Return the (x, y) coordinate for the center point of the cell that contains the specified text.  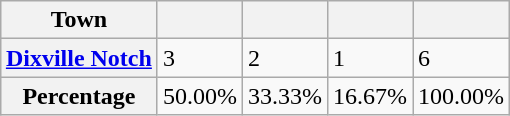
3 (200, 58)
2 (284, 58)
33.33% (284, 96)
1 (370, 58)
Town (78, 20)
16.67% (370, 96)
Dixville Notch (78, 58)
50.00% (200, 96)
100.00% (462, 96)
6 (462, 58)
Percentage (78, 96)
